Return the [x, y] coordinate for the center point of the cell that contains the specified text.  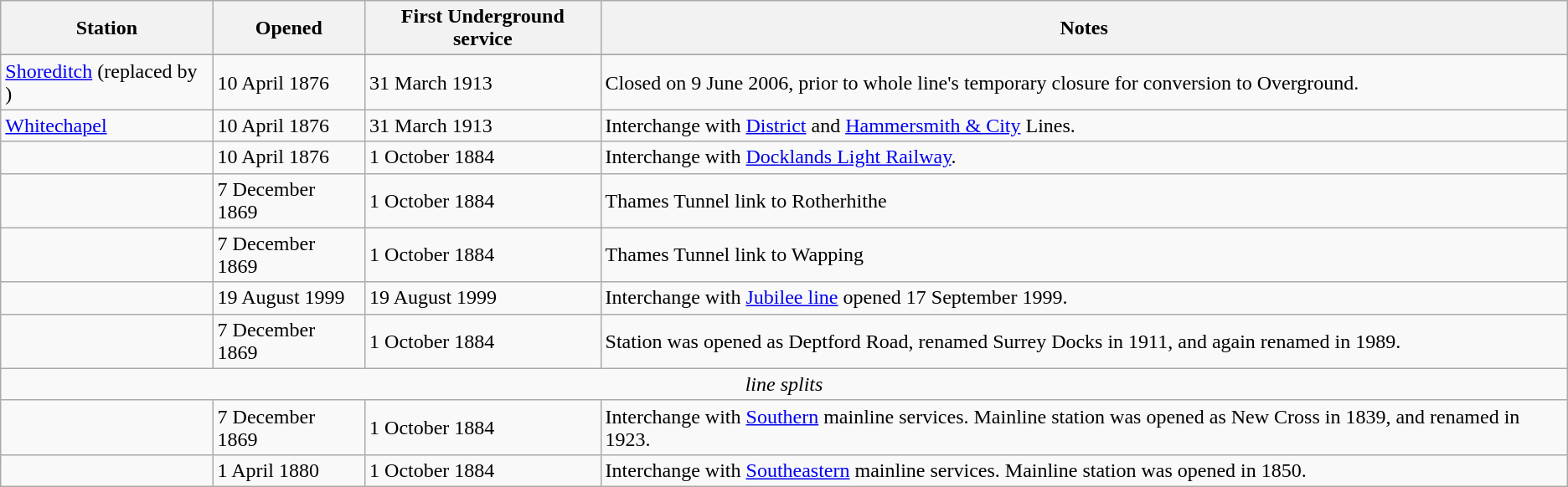
Interchange with Jubilee line opened 17 September 1999. [1084, 298]
Opened [289, 28]
First Underground service [483, 28]
Whitechapel [107, 126]
Shoreditch (replaced by ) [107, 82]
Notes [1084, 28]
Interchange with Southern mainline services. Mainline station was opened as New Cross in 1839, and renamed in 1923. [1084, 427]
Interchange with Docklands Light Railway. [1084, 157]
Station was opened as Deptford Road, renamed Surrey Docks in 1911, and again renamed in 1989. [1084, 341]
1 April 1880 [289, 470]
Thames Tunnel link to Wapping [1084, 254]
line splits [784, 384]
Closed on 9 June 2006, prior to whole line's temporary closure for conversion to Overground. [1084, 82]
Thames Tunnel link to Rotherhithe [1084, 201]
Interchange with Southeastern mainline services. Mainline station was opened in 1850. [1084, 470]
Station [107, 28]
Interchange with District and Hammersmith & City Lines. [1084, 126]
